Capture the cell that displays the provided text and extract its (x, y) central coordinate. 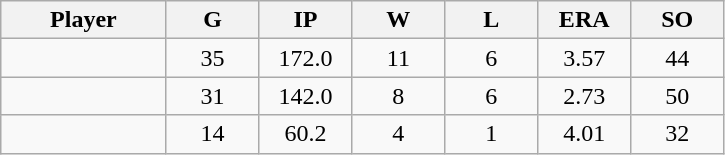
Player (84, 20)
8 (398, 96)
L (492, 20)
SO (678, 20)
4 (398, 134)
4.01 (584, 134)
G (212, 20)
50 (678, 96)
W (398, 20)
1 (492, 134)
11 (398, 58)
3.57 (584, 58)
14 (212, 134)
60.2 (306, 134)
ERA (584, 20)
35 (212, 58)
31 (212, 96)
IP (306, 20)
172.0 (306, 58)
44 (678, 58)
32 (678, 134)
142.0 (306, 96)
2.73 (584, 96)
